From the cell containing the given text, extract its center point as (x, y) coordinate. 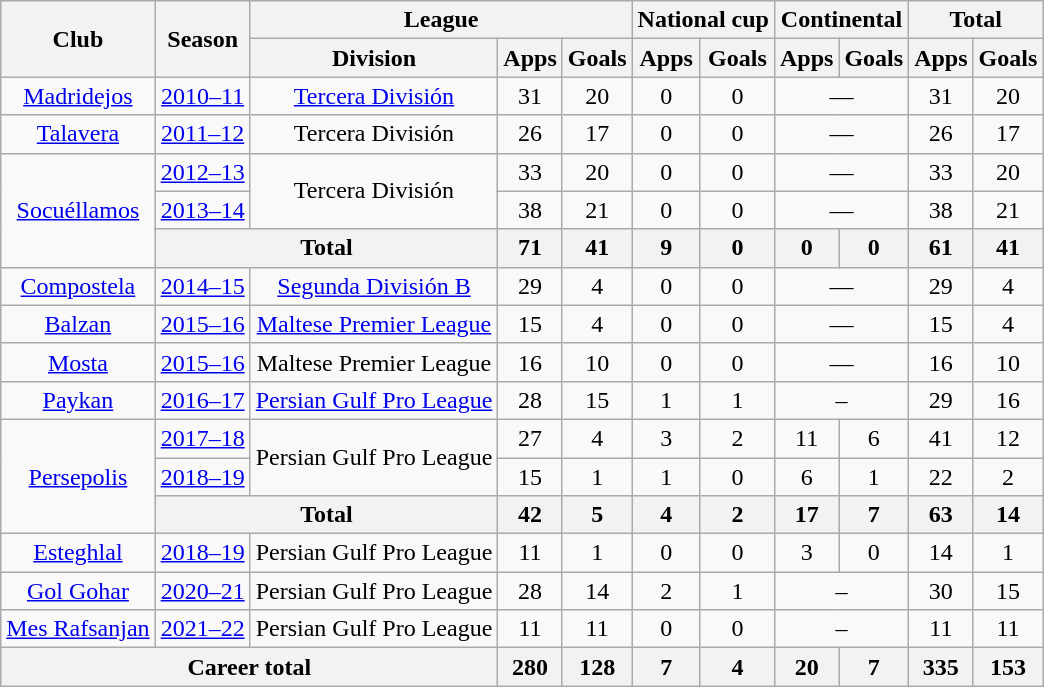
Talavera (78, 134)
335 (941, 667)
12 (1008, 438)
Season (202, 39)
2012–13 (202, 172)
153 (1008, 667)
Esteghlal (78, 553)
2010–11 (202, 96)
128 (597, 667)
Persepolis (78, 476)
2014–15 (202, 286)
Balzan (78, 324)
National cup (703, 20)
27 (530, 438)
Mes Rafsanjan (78, 629)
280 (530, 667)
9 (666, 248)
63 (941, 515)
Compostela (78, 286)
Gol Gohar (78, 591)
Socuéllamos (78, 210)
2011–12 (202, 134)
Paykan (78, 400)
2020–21 (202, 591)
Continental (841, 20)
42 (530, 515)
League (441, 20)
2016–17 (202, 400)
5 (597, 515)
2013–14 (202, 210)
22 (941, 477)
30 (941, 591)
Mosta (78, 362)
71 (530, 248)
2017–18 (202, 438)
Division (374, 58)
Segunda División B (374, 286)
61 (941, 248)
Madridejos (78, 96)
Club (78, 39)
Career total (250, 667)
2021–22 (202, 629)
